Search for the cell housing the specified text and yield its [X, Y] center coordinate. 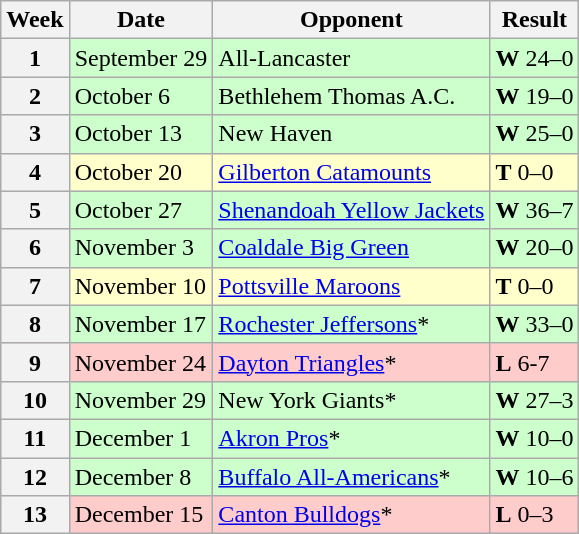
New Haven [352, 134]
W 27–3 [534, 400]
November 29 [141, 400]
December 1 [141, 438]
October 27 [141, 210]
All-Lancaster [352, 58]
Week [35, 20]
W 25–0 [534, 134]
November 17 [141, 324]
Shenandoah Yellow Jackets [352, 210]
5 [35, 210]
W 33–0 [534, 324]
10 [35, 400]
December 15 [141, 515]
Canton Bulldogs* [352, 515]
W 10–6 [534, 477]
Buffalo All-Americans* [352, 477]
Gilberton Catamounts [352, 172]
November 24 [141, 362]
4 [35, 172]
Rochester Jeffersons* [352, 324]
1 [35, 58]
September 29 [141, 58]
Opponent [352, 20]
W 19–0 [534, 96]
W 24–0 [534, 58]
Result [534, 20]
Dayton Triangles* [352, 362]
3 [35, 134]
6 [35, 248]
Coaldale Big Green [352, 248]
October 6 [141, 96]
11 [35, 438]
W 10–0 [534, 438]
12 [35, 477]
November 10 [141, 286]
October 13 [141, 134]
L 0–3 [534, 515]
W 36–7 [534, 210]
October 20 [141, 172]
Date [141, 20]
W 20–0 [534, 248]
Bethlehem Thomas A.C. [352, 96]
L 6-7 [534, 362]
December 8 [141, 477]
8 [35, 324]
7 [35, 286]
Akron Pros* [352, 438]
November 3 [141, 248]
9 [35, 362]
13 [35, 515]
New York Giants* [352, 400]
2 [35, 96]
Pottsville Maroons [352, 286]
